Return the [x, y] coordinate for the center point of the cell that contains the specified text.  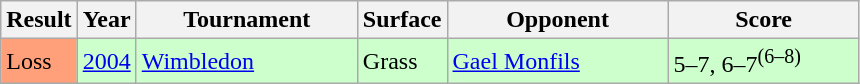
Loss [39, 62]
Result [39, 20]
Year [106, 20]
Grass [402, 62]
2004 [106, 62]
5–7, 6–7(6–8) [764, 62]
Gael Monfils [558, 62]
Wimbledon [246, 62]
Opponent [558, 20]
Score [764, 20]
Surface [402, 20]
Tournament [246, 20]
